Detect which cell encompasses the target text, then output its [x, y] center coordinate. 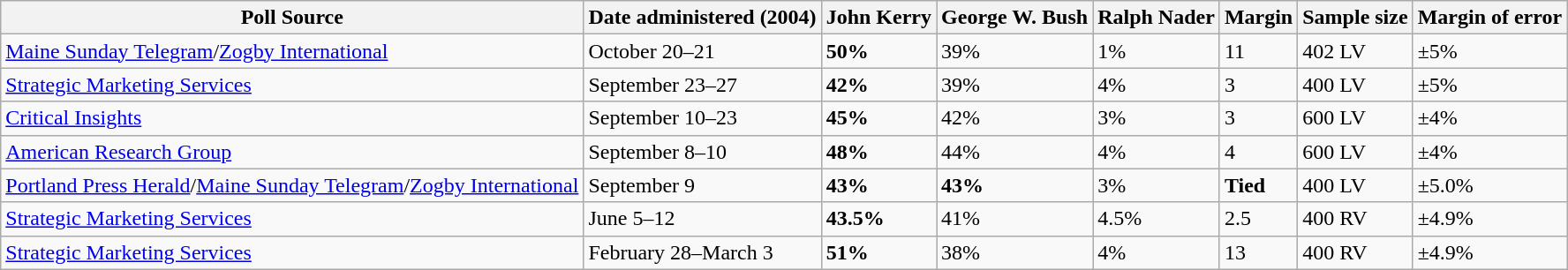
Portland Press Herald/Maine Sunday Telegram/Zogby International [292, 185]
50% [878, 51]
Ralph Nader [1157, 18]
September 8–10 [703, 152]
George W. Bush [1015, 18]
Margin of error [1490, 18]
402 LV [1355, 51]
American Research Group [292, 152]
Maine Sunday Telegram/Zogby International [292, 51]
45% [878, 118]
Poll Source [292, 18]
October 20–21 [703, 51]
13 [1258, 252]
4.5% [1157, 219]
11 [1258, 51]
Sample size [1355, 18]
Critical Insights [292, 118]
48% [878, 152]
September 10–23 [703, 118]
44% [1015, 152]
Margin [1258, 18]
John Kerry [878, 18]
43.5% [878, 219]
Tied [1258, 185]
38% [1015, 252]
1% [1157, 51]
±5.0% [1490, 185]
Date administered (2004) [703, 18]
4 [1258, 152]
2.5 [1258, 219]
41% [1015, 219]
September 23–27 [703, 85]
June 5–12 [703, 219]
February 28–March 3 [703, 252]
September 9 [703, 185]
51% [878, 252]
